Extract the [x, y] coordinate from the center of the cell holding the provided text.  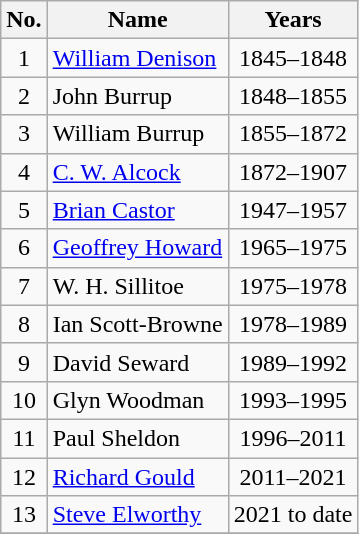
1872–1907 [293, 172]
1848–1855 [293, 96]
William Burrup [138, 134]
Name [138, 20]
3 [24, 134]
9 [24, 362]
6 [24, 248]
David Seward [138, 362]
Years [293, 20]
Brian Castor [138, 210]
Ian Scott-Browne [138, 324]
Glyn Woodman [138, 400]
2021 to date [293, 515]
12 [24, 477]
Steve Elworthy [138, 515]
Geoffrey Howard [138, 248]
11 [24, 438]
William Denison [138, 58]
No. [24, 20]
2011–2021 [293, 477]
1993–1995 [293, 400]
8 [24, 324]
C. W. Alcock [138, 172]
John Burrup [138, 96]
1978–1989 [293, 324]
Paul Sheldon [138, 438]
Richard Gould [138, 477]
4 [24, 172]
10 [24, 400]
5 [24, 210]
W. H. Sillitoe [138, 286]
1975–1978 [293, 286]
7 [24, 286]
1996–2011 [293, 438]
1965–1975 [293, 248]
1 [24, 58]
1989–1992 [293, 362]
1845–1848 [293, 58]
1855–1872 [293, 134]
13 [24, 515]
1947–1957 [293, 210]
2 [24, 96]
